Output the [X, Y] coordinate of the center of the cell containing the given text.  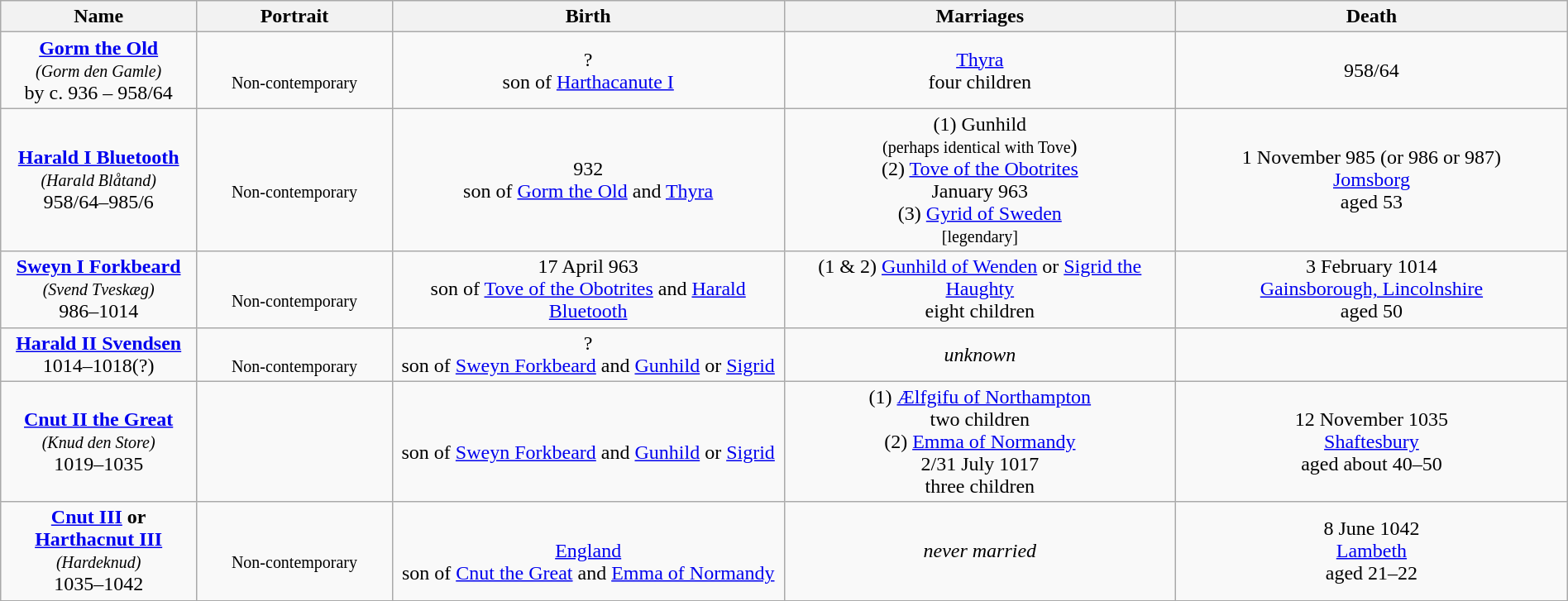
(1 & 2) Gunhild of Wenden or Sigrid the Haughtyeight children [980, 289]
?son of Harthacanute I [588, 70]
son of Sweyn Forkbeard and Gunhild or Sigrid [588, 441]
932son of Gorm the Old and Thyra [588, 180]
958/64 [1372, 70]
12 November 1035Shaftesburyaged about 40–50 [1372, 441]
1 November 985 (or 986 or 987)Jomsborgaged 53 [1372, 180]
Thyrafour children [980, 70]
Name [99, 17]
never married [980, 551]
Marriages [980, 17]
Portrait [294, 17]
(1) Ælfgifu of Northamptontwo children(2) Emma of Normandy2/31 July 1017three children [980, 441]
Sweyn I Forkbeard(Svend Tveskæg)986–1014 [99, 289]
Harald II Svendsen1014–1018(?) [99, 354]
Englandson of Cnut the Great and Emma of Normandy [588, 551]
8 June 1042Lambethaged 21–22 [1372, 551]
(1) Gunhild(perhaps identical with Tove)(2) Tove of the ObotritesJanuary 963(3) Gyrid of Sweden[legendary] [980, 180]
Harald I Bluetooth(Harald Blåtand)958/64–985/6 [99, 180]
Death [1372, 17]
Birth [588, 17]
3 February 1014Gainsborough, Lincolnshireaged 50 [1372, 289]
Gorm the Old(Gorm den Gamle)by c. 936 – 958/64 [99, 70]
?son of Sweyn Forkbeard and Gunhild or Sigrid [588, 354]
Cnut III or Harthacnut III(Hardeknud)1035–1042 [99, 551]
17 April 963son of Tove of the Obotrites and Harald Bluetooth [588, 289]
unknown [980, 354]
Cnut II the Great(Knud den Store)1019–1035 [99, 441]
